Search for the cell housing the specified text and yield its (X, Y) center coordinate. 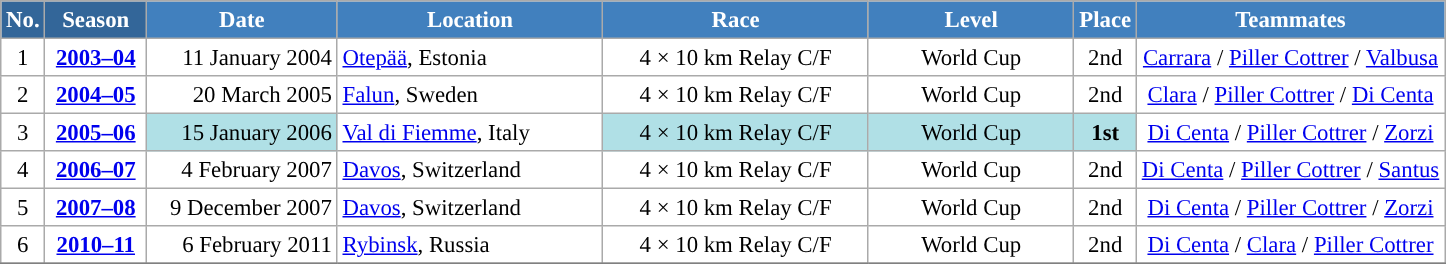
15 January 2006 (242, 133)
2007–08 (96, 208)
Place (1105, 20)
6 (23, 245)
Val di Fiemme, Italy (470, 133)
Di Centa / Piller Cottrer / Santus (1290, 170)
2003–04 (96, 58)
1st (1105, 133)
Location (470, 20)
2004–05 (96, 95)
5 (23, 208)
Rybinsk, Russia (470, 245)
9 December 2007 (242, 208)
Clara / Piller Cottrer / Di Centa (1290, 95)
Race (736, 20)
2005–06 (96, 133)
Falun, Sweden (470, 95)
Level (971, 20)
Carrara / Piller Cottrer / Valbusa (1290, 58)
1 (23, 58)
Teammates (1290, 20)
6 February 2011 (242, 245)
2010–11 (96, 245)
No. (23, 20)
20 March 2005 (242, 95)
Season (96, 20)
3 (23, 133)
4 February 2007 (242, 170)
2 (23, 95)
4 (23, 170)
Di Centa / Clara / Piller Cottrer (1290, 245)
11 January 2004 (242, 58)
Date (242, 20)
Otepää, Estonia (470, 58)
2006–07 (96, 170)
